From the cell containing the given text, extract its center point as [x, y] coordinate. 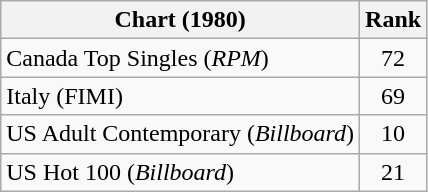
72 [394, 58]
Rank [394, 20]
US Hot 100 (Billboard) [180, 172]
Italy (FIMI) [180, 96]
Chart (1980) [180, 20]
US Adult Contemporary (Billboard) [180, 134]
21 [394, 172]
Canada Top Singles (RPM) [180, 58]
10 [394, 134]
69 [394, 96]
